Search for the cell housing the specified text and yield its [x, y] center coordinate. 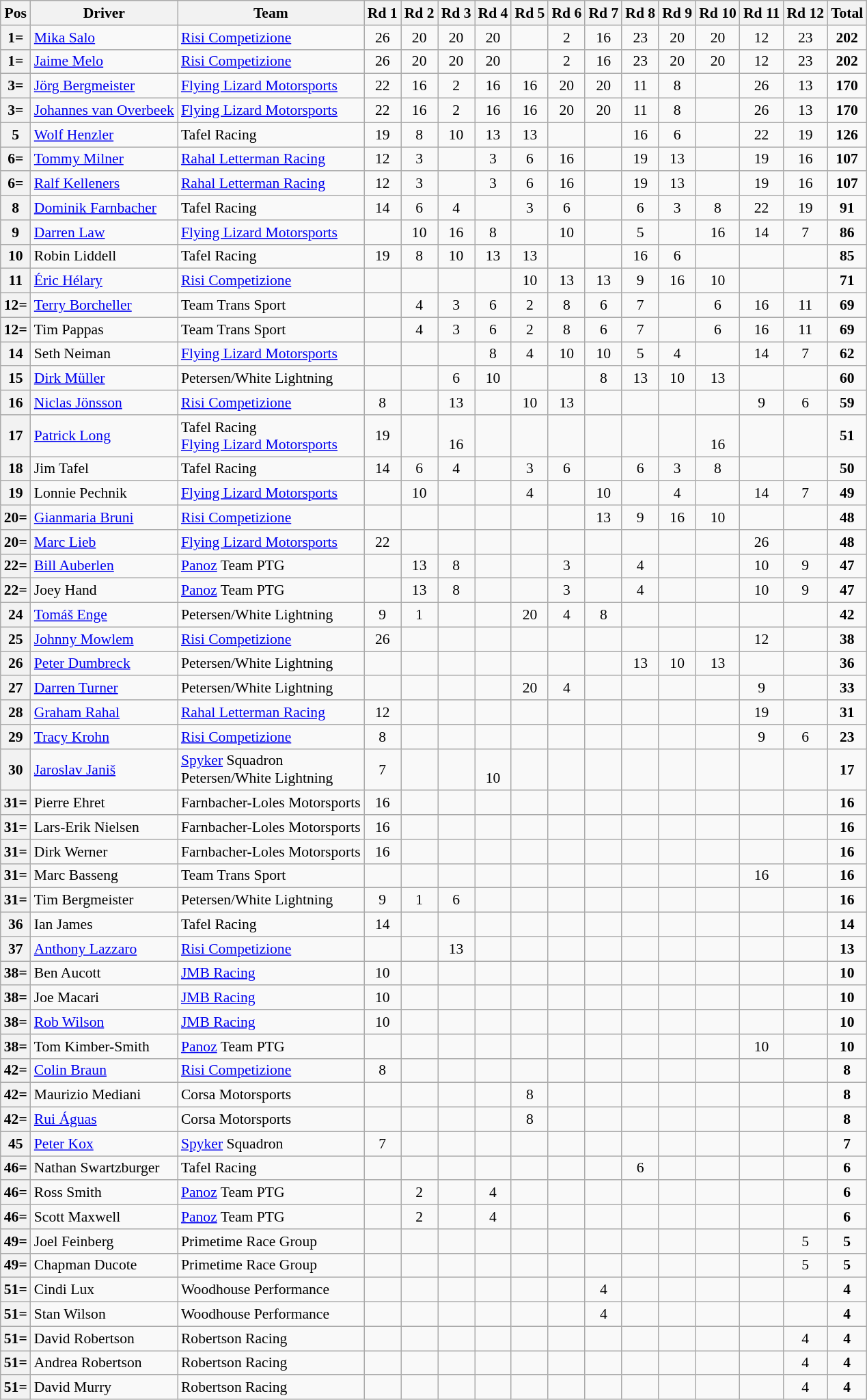
Rd 11 [762, 13]
Rd 8 [640, 13]
Ben Aucott [104, 973]
Gianmaria Bruni [104, 517]
Robin Liddell [104, 256]
Seth Neiman [104, 354]
Colin Braun [104, 1071]
Marc Lieb [104, 542]
Rob Wilson [104, 1022]
30 [16, 770]
Lars-Erik Nielsen [104, 827]
Rd 9 [677, 13]
Rui Águas [104, 1120]
60 [847, 379]
Ian James [104, 925]
51 [847, 436]
Tafel Racing Flying Lizard Motorsports [271, 436]
Peter Kox [104, 1144]
Mika Salo [104, 38]
Rd 5 [529, 13]
Total [847, 13]
37 [16, 949]
David Murry [104, 1388]
62 [847, 354]
Ross Smith [104, 1193]
Joel Feinberg [104, 1241]
38 [847, 639]
24 [16, 615]
Tommy Milner [104, 159]
Pos [16, 13]
Scott Maxwell [104, 1217]
Rd 7 [603, 13]
Maurizio Mediani [104, 1095]
59 [847, 403]
29 [16, 737]
25 [16, 639]
15 [16, 379]
126 [847, 135]
Peter Dumbreck [104, 664]
42 [847, 615]
Jaime Melo [104, 62]
33 [847, 688]
Driver [104, 13]
Ralf Kelleners [104, 184]
Spyker Squadron Petersen/White Lightning [271, 770]
Niclas Jönsson [104, 403]
86 [847, 232]
Pierre Ehret [104, 803]
Rd 3 [456, 13]
Johnny Mowlem [104, 639]
Rd 2 [419, 13]
Andrea Robertson [104, 1363]
Tomáš Enge [104, 615]
Rd 12 [805, 13]
Tracy Krohn [104, 737]
Joey Hand [104, 591]
85 [847, 256]
Wolf Henzler [104, 135]
Johannes van Overbeek [104, 111]
18 [16, 469]
45 [16, 1144]
71 [847, 281]
Darren Turner [104, 688]
Tom Kimber-Smith [104, 1047]
Terry Borcheller [104, 306]
Darren Law [104, 232]
49 [847, 494]
Patrick Long [104, 436]
Rd 1 [383, 13]
Tim Bergmeister [104, 900]
Nathan Swartzburger [104, 1168]
Chapman Ducote [104, 1265]
Cindi Lux [104, 1290]
Rd 6 [566, 13]
Lonnie Pechnik [104, 494]
Anthony Lazzaro [104, 949]
Joe Macari [104, 998]
Spyker Squadron [271, 1144]
31 [847, 712]
91 [847, 208]
Jörg Bergmeister [104, 86]
Marc Basseng [104, 876]
Tim Pappas [104, 329]
Rd 10 [717, 13]
Bill Auberlen [104, 566]
David Robertson [104, 1338]
50 [847, 469]
Dirk Werner [104, 852]
27 [16, 688]
Jaroslav Janiš [104, 770]
Rd 4 [493, 13]
Dirk Müller [104, 379]
Éric Hélary [104, 281]
Stan Wilson [104, 1315]
Team [271, 13]
Dominik Farnbacher [104, 208]
Jim Tafel [104, 469]
Graham Rahal [104, 712]
28 [16, 712]
